Identify which cell holds the provided text, then report its [x, y] central coordinate. 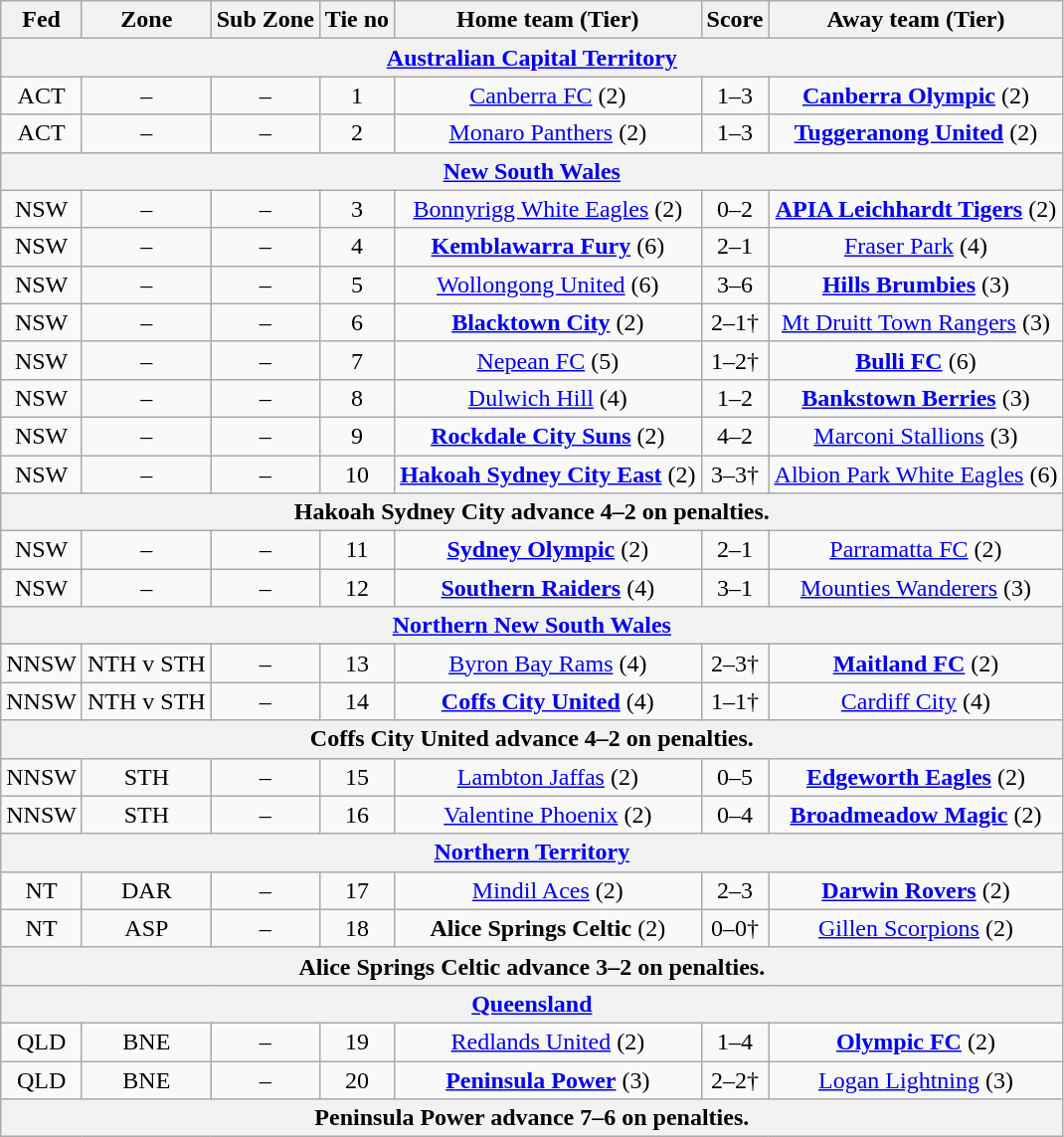
0–0† [735, 928]
12 [356, 588]
Gillen Scorpions (2) [916, 928]
1–2 [735, 398]
10 [356, 474]
Alice Springs Celtic (2) [548, 928]
DAR [146, 890]
Redlands United (2) [548, 1042]
Mindil Aces (2) [548, 890]
Fed [42, 20]
Hakoah Sydney City East (2) [548, 474]
1 [356, 95]
Hills Brumbies (3) [916, 284]
Broadmeadow Magic (2) [916, 815]
Zone [146, 20]
Tuggeranong United (2) [916, 133]
Canberra Olympic (2) [916, 95]
9 [356, 436]
Peninsula Power (3) [548, 1079]
Valentine Phoenix (2) [548, 815]
3 [356, 209]
Olympic FC (2) [916, 1042]
New South Wales [532, 171]
Home team (Tier) [548, 20]
2 [356, 133]
Bonnyrigg White Eagles (2) [548, 209]
Southern Raiders (4) [548, 588]
Mt Druitt Town Rangers (3) [916, 322]
Canberra FC (2) [548, 95]
Sub Zone [265, 20]
Hakoah Sydney City advance 4–2 on penalties. [532, 512]
Coffs City United advance 4–2 on penalties. [532, 739]
1–2† [735, 360]
13 [356, 663]
Sydney Olympic (2) [548, 550]
ASP [146, 928]
2–3 [735, 890]
1–4 [735, 1042]
Mounties Wanderers (3) [916, 588]
15 [356, 777]
Score [735, 20]
4–2 [735, 436]
Northern New South Wales [532, 626]
Edgeworth Eagles (2) [916, 777]
Wollongong United (6) [548, 284]
Bankstown Berries (3) [916, 398]
7 [356, 360]
Blacktown City (2) [548, 322]
Lambton Jaffas (2) [548, 777]
Byron Bay Rams (4) [548, 663]
Dulwich Hill (4) [548, 398]
Northern Territory [532, 853]
18 [356, 928]
19 [356, 1042]
2–2† [735, 1079]
Logan Lightning (3) [916, 1079]
11 [356, 550]
Darwin Rovers (2) [916, 890]
0–5 [735, 777]
Rockdale City Suns (2) [548, 436]
3–1 [735, 588]
Albion Park White Eagles (6) [916, 474]
20 [356, 1079]
3–3† [735, 474]
Queensland [532, 1004]
6 [356, 322]
Cardiff City (4) [916, 701]
2–1† [735, 322]
Bulli FC (6) [916, 360]
APIA Leichhardt Tigers (2) [916, 209]
3–6 [735, 284]
Australian Capital Territory [532, 58]
16 [356, 815]
Monaro Panthers (2) [548, 133]
Tie no [356, 20]
5 [356, 284]
14 [356, 701]
Marconi Stallions (3) [916, 436]
Maitland FC (2) [916, 663]
Nepean FC (5) [548, 360]
Coffs City United (4) [548, 701]
0–4 [735, 815]
Alice Springs Celtic advance 3–2 on penalties. [532, 966]
0–2 [735, 209]
Fraser Park (4) [916, 247]
1–1† [735, 701]
Away team (Tier) [916, 20]
Kemblawarra Fury (6) [548, 247]
17 [356, 890]
Peninsula Power advance 7–6 on penalties. [532, 1118]
4 [356, 247]
2–3† [735, 663]
8 [356, 398]
Parramatta FC (2) [916, 550]
